Output the [X, Y] coordinate of the center of the cell containing the given text.  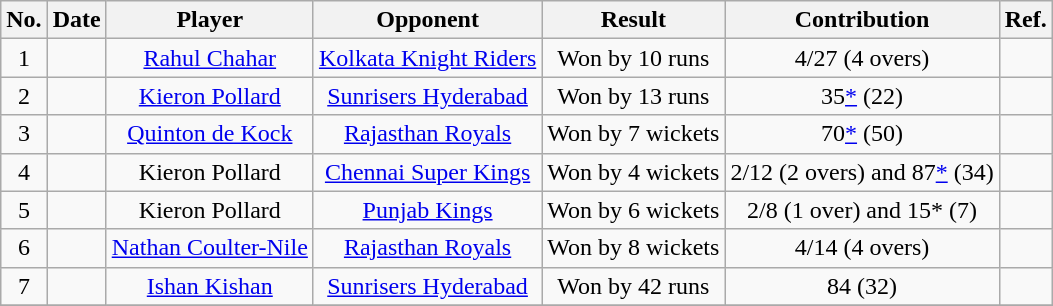
Won by 4 wickets [634, 172]
6 [24, 248]
Punjab Kings [427, 210]
2/8 (1 over) and 15* (7) [862, 210]
2/12 (2 overs) and 87* (34) [862, 172]
4 [24, 172]
No. [24, 20]
2 [24, 96]
Won by 10 runs [634, 58]
Rahul Chahar [210, 58]
Opponent [427, 20]
Date [76, 20]
Won by 6 wickets [634, 210]
5 [24, 210]
Kolkata Knight Riders [427, 58]
Chennai Super Kings [427, 172]
Won by 8 wickets [634, 248]
Nathan Coulter-Nile [210, 248]
1 [24, 58]
Won by 7 wickets [634, 134]
Quinton de Kock [210, 134]
70* (50) [862, 134]
4/14 (4 overs) [862, 248]
Ref. [1026, 20]
35* (22) [862, 96]
Player [210, 20]
Ishan Kishan [210, 286]
4/27 (4 overs) [862, 58]
84 (32) [862, 286]
3 [24, 134]
Contribution [862, 20]
Won by 13 runs [634, 96]
Result [634, 20]
7 [24, 286]
Won by 42 runs [634, 286]
